Return (x, y) of the center of cell containing provided text 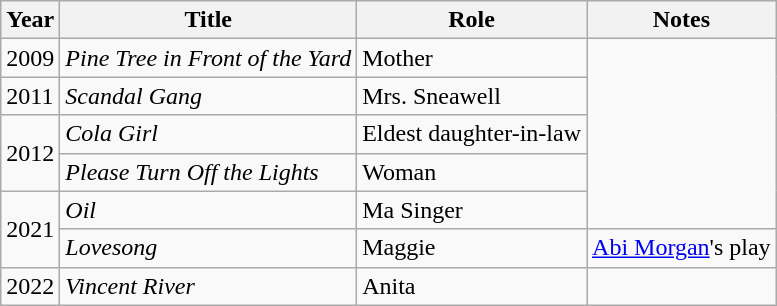
Woman (472, 172)
2009 (30, 58)
Title (208, 20)
Abi Morgan's play (682, 248)
Role (472, 20)
Maggie (472, 248)
Mrs. Sneawell (472, 96)
Eldest daughter-in-law (472, 134)
Anita (472, 286)
2022 (30, 286)
Please Turn Off the Lights (208, 172)
Ma Singer (472, 210)
Mother (472, 58)
Oil (208, 210)
Pine Tree in Front of the Yard (208, 58)
Scandal Gang (208, 96)
2021 (30, 229)
2012 (30, 153)
Notes (682, 20)
Cola Girl (208, 134)
Vincent River (208, 286)
2011 (30, 96)
Year (30, 20)
Lovesong (208, 248)
